Return (x, y) of the center of cell containing provided text 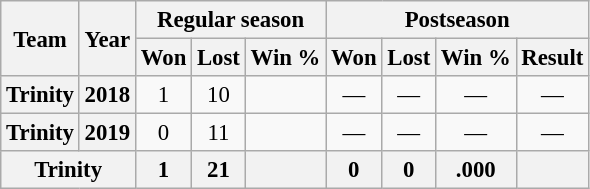
10 (219, 95)
Regular season (230, 20)
Year (107, 38)
Team (40, 38)
Postseason (458, 20)
11 (219, 133)
Result (552, 58)
.000 (476, 170)
2019 (107, 133)
2018 (107, 95)
21 (219, 170)
